Find where the given text appears and provide that cell's center as [X, Y] coordinate. 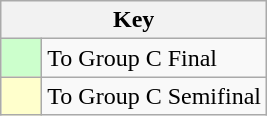
Key [134, 20]
To Group C Final [154, 58]
To Group C Semifinal [154, 96]
